Extract the [X, Y] coordinate from the center of the cell holding the provided text.  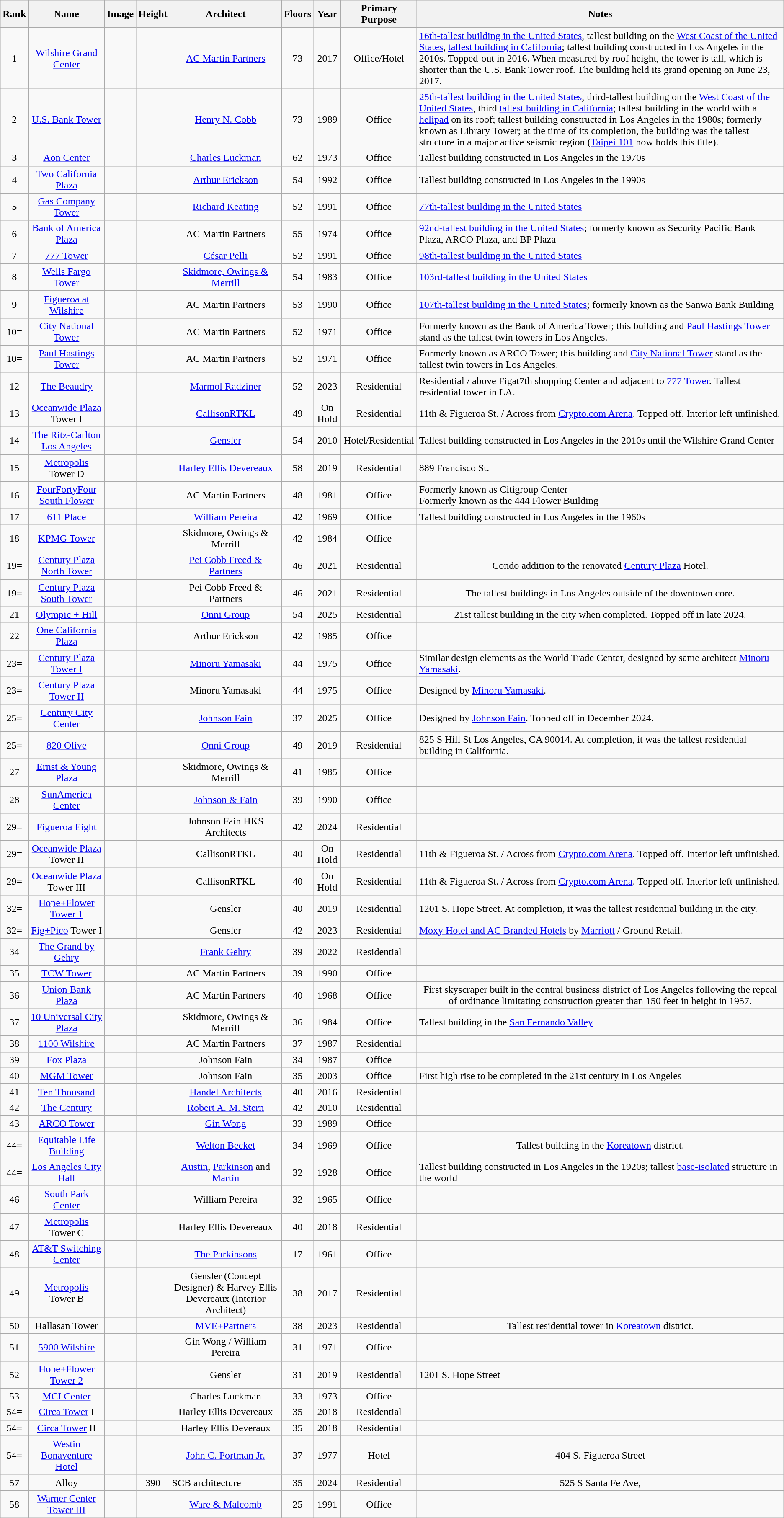
Notes [600, 14]
Metropolis Tower C [67, 1227]
25 [297, 1504]
Similar design elements as the World Trade Center, designed by same architect Minoru Yamasaki. [600, 663]
John C. Portman Jr. [225, 1455]
Frank Gehry [225, 952]
390 [153, 1482]
Union Bank Plaza [67, 995]
50 [14, 1326]
27 [14, 772]
Tallest building constructed in Los Angeles in the 1990s [600, 179]
TCW Tower [67, 973]
Harley Ellis Deveraux [225, 1428]
Height [153, 14]
825 S Hill St Los Angeles, CA 90014. At completion, it was the tallest residential building in California. [600, 745]
ARCO Tower [67, 1123]
Ware & Malcomb [225, 1504]
Residential / above Figat7th shopping Center and adjacent to 777 Tower. Tallest residential tower in LA. [600, 386]
Gas Company Tower [67, 207]
Condo addition to the renovated Century Plaza Hotel. [600, 565]
The Ritz-Carlton Los Angeles [67, 441]
Wells Fargo Tower [67, 277]
28 [14, 799]
2003 [328, 1076]
Hallasan Tower [67, 1326]
Wilshire Grand Center [67, 58]
1961 [328, 1254]
Figueroa Eight [67, 827]
First high rise to be completed in the 21st century in Los Angeles [600, 1076]
Architect [225, 14]
5 [14, 207]
Hotel/Residential [379, 441]
4 [14, 179]
107th-tallest building in the United States; formerly known as the Sanwa Bank Building [600, 304]
Los Angeles City Hall [67, 1173]
21st tallest building in the city when completed. Topped off in late 2024. [600, 614]
1983 [328, 277]
MVE+Partners [225, 1326]
Johnson Fain HKS Architects [225, 827]
Image [121, 14]
820 Olive [67, 745]
MGM Tower [67, 1076]
City National Tower [67, 332]
U.S. Bank Tower [67, 119]
Marmol Radziner [225, 386]
1201 S. Hope Street. At completion, it was the tallest residential building in the city. [600, 909]
1974 [328, 234]
Century Plaza Tower II [67, 690]
Metropolis Tower B [67, 1293]
889 Francisco St. [600, 468]
One California Plaza [67, 636]
Oceanwide Plaza Tower III [67, 881]
Aon Center [67, 158]
Gin Wong [225, 1123]
43 [14, 1123]
2016 [328, 1092]
12 [14, 386]
Paul Hastings Tower [67, 359]
1992 [328, 179]
Tallest building constructed in Los Angeles in the 1960s [600, 517]
Circa Tower I [67, 1412]
Bank of America Plaza [67, 234]
Century Plaza Tower I [67, 663]
Fox Plaza [67, 1060]
Name [67, 14]
Floors [297, 14]
The Century [67, 1108]
Austin, Parkinson and Martin [225, 1173]
Two California Plaza [67, 179]
Ten Thousand [67, 1092]
Metropolis Tower D [67, 468]
Olympic + Hill [67, 614]
525 S Santa Fe Ave, [600, 1482]
Tallest building in the Koreatown district. [600, 1145]
SunAmerica Center [67, 799]
Year [328, 14]
Office/Hotel [379, 58]
Century Plaza South Tower [67, 593]
Robert A. M. Stern [225, 1108]
Westin Bonaventure Hotel [67, 1455]
Richard Keating [225, 207]
Formerly known as Citigroup CenterFormerly known as the 444 Flower Building [600, 495]
5900 Wilshire [67, 1347]
Hope+Flower Tower 1 [67, 909]
Johnson & Fain [225, 799]
Tallest building constructed in Los Angeles in the 1970s [600, 158]
7 [14, 256]
1977 [328, 1455]
Century Plaza North Tower [67, 565]
1981 [328, 495]
1965 [328, 1200]
47 [14, 1227]
Oceanwide Plaza Tower I [67, 414]
51 [14, 1347]
3 [14, 158]
Oceanwide Plaza Tower II [67, 855]
MCI Center [67, 1396]
16 [14, 495]
77th-tallest building in the United States [600, 207]
The Parkinsons [225, 1254]
Welton Becket [225, 1145]
Century City Center [67, 718]
Gin Wong / William Pereira [225, 1347]
AT&T Switching Center [67, 1254]
14 [14, 441]
Designed by Minoru Yamasaki. [600, 690]
98th-tallest building in the United States [600, 256]
The Beaudry [67, 386]
South Park Center [67, 1200]
Formerly known as the Bank of America Tower; this building and Paul Hastings Tower stand as the tallest twin towers in Los Angeles. [600, 332]
55 [297, 234]
Alloy [67, 1482]
Equitable Life Building [67, 1145]
404 S. Figueroa Street [600, 1455]
6 [14, 234]
Moxy Hotel and AC Branded Hotels by Marriott / Ground Retail. [600, 930]
Tallest building constructed in Los Angeles in the 1920s; tallest base-isolated structure in the world [600, 1173]
The tallest buildings in Los Angeles outside of the downtown core. [600, 593]
Tallest building in the San Fernando Valley [600, 1022]
2022 [328, 952]
1968 [328, 995]
FourFortyFour South Flower [67, 495]
1 [14, 58]
18 [14, 539]
9 [14, 304]
Formerly known as ARCO Tower; this building and City National Tower stand as the tallest twin towers in Los Angeles. [600, 359]
César Pelli [225, 256]
Warner Center Tower III [67, 1504]
Hotel [379, 1455]
Henry N. Cobb [225, 119]
KPMG Tower [67, 539]
The Grand by Gehry [67, 952]
Gensler (Concept Designer) & Harvey Ellis Devereaux (Interior Architect) [225, 1293]
Fig+Pico Tower I [67, 930]
777 Tower [67, 256]
1201 S. Hope Street [600, 1375]
10 Universal City Plaza [67, 1022]
Tallest residential tower in Koreatown district. [600, 1326]
611 Place [67, 517]
2 [14, 119]
SCB architecture [225, 1482]
8 [14, 277]
Tallest building constructed in Los Angeles in the 2010s until the Wilshire Grand Center [600, 441]
62 [297, 158]
Figueroa at Wilshire [67, 304]
1100 Wilshire [67, 1044]
21 [14, 614]
57 [14, 1482]
92nd-tallest building in the United States; formerly known as Security Pacific Bank Plaza, ARCO Plaza, and BP Plaza [600, 234]
Ernst & Young Plaza [67, 772]
103rd-tallest building in the United States [600, 277]
Hope+Flower Tower 2 [67, 1375]
22 [14, 636]
13 [14, 414]
Designed by Johnson Fain. Topped off in December 2024. [600, 718]
Handel Architects [225, 1092]
Rank [14, 14]
15 [14, 468]
Primary Purpose [379, 14]
Circa Tower II [67, 1428]
1928 [328, 1173]
